For the text-containing cell, return its midpoint in (X, Y) coordinate format. 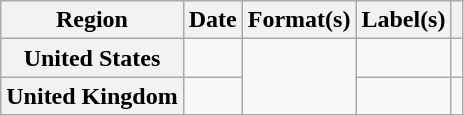
Region (92, 20)
United Kingdom (92, 96)
Date (212, 20)
United States (92, 58)
Label(s) (404, 20)
Format(s) (299, 20)
